Extract the (X, Y) coordinate from the center of the cell holding the provided text.  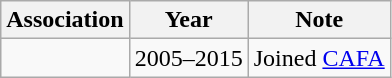
Association (65, 20)
Note (319, 20)
Year (188, 20)
Joined CAFA (319, 58)
2005–2015 (188, 58)
